From the cell containing the given text, extract its center point as (x, y) coordinate. 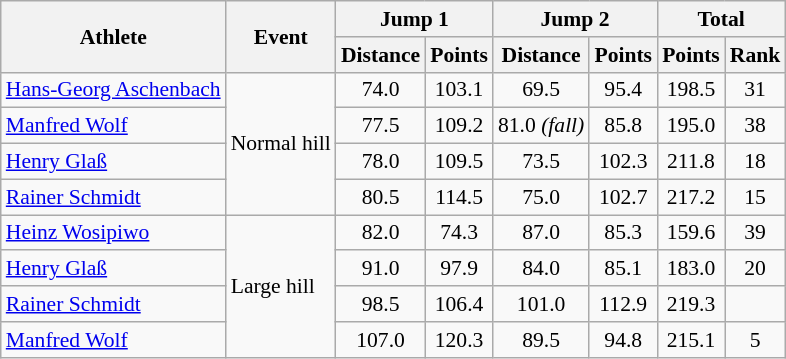
Jump 2 (575, 19)
95.4 (623, 90)
Normal hill (281, 143)
217.2 (691, 197)
69.5 (541, 90)
73.5 (541, 162)
112.9 (623, 304)
183.0 (691, 269)
84.0 (541, 269)
85.1 (623, 269)
Large hill (281, 286)
98.5 (380, 304)
195.0 (691, 126)
74.3 (459, 233)
Hans-Georg Aschenbach (114, 90)
87.0 (541, 233)
102.7 (623, 197)
198.5 (691, 90)
39 (756, 233)
219.3 (691, 304)
109.5 (459, 162)
85.3 (623, 233)
38 (756, 126)
77.5 (380, 126)
97.9 (459, 269)
101.0 (541, 304)
78.0 (380, 162)
Event (281, 36)
106.4 (459, 304)
103.1 (459, 90)
91.0 (380, 269)
159.6 (691, 233)
89.5 (541, 340)
120.3 (459, 340)
80.5 (380, 197)
18 (756, 162)
81.0 (fall) (541, 126)
82.0 (380, 233)
20 (756, 269)
107.0 (380, 340)
Jump 1 (414, 19)
5 (756, 340)
31 (756, 90)
102.3 (623, 162)
215.1 (691, 340)
Total (721, 19)
74.0 (380, 90)
109.2 (459, 126)
Athlete (114, 36)
Rank (756, 55)
15 (756, 197)
94.8 (623, 340)
75.0 (541, 197)
Heinz Wosipiwo (114, 233)
85.8 (623, 126)
114.5 (459, 197)
211.8 (691, 162)
